Capture the cell that displays the provided text and extract its [x, y] central coordinate. 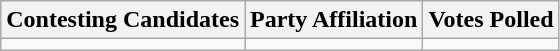
Contesting Candidates [123, 20]
Votes Polled [491, 20]
Party Affiliation [334, 20]
